From the cell containing the given text, extract its center point as (X, Y) coordinate. 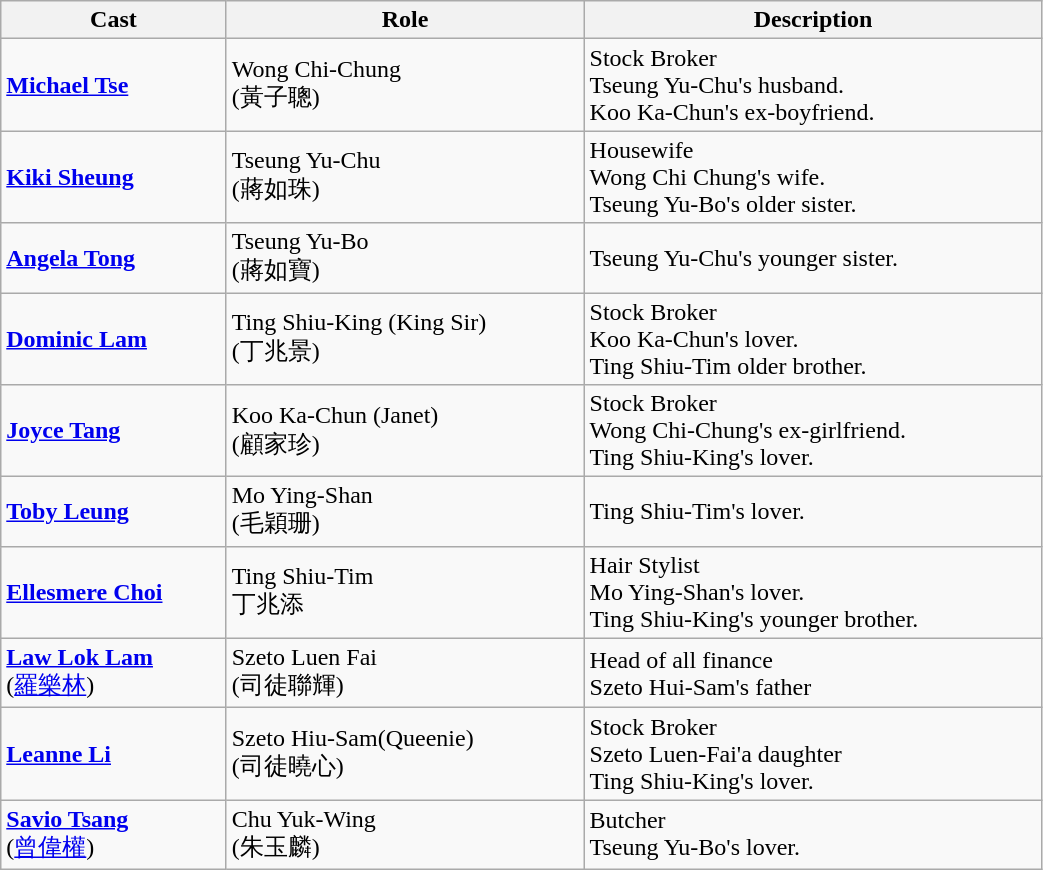
Szeto Hiu-Sam(Queenie) (司徒曉心) (405, 754)
Stock Broker Szeto Luen-Fai'a daughter Ting Shiu-King's lover. (813, 754)
Chu Yuk-Wing (朱玉麟) (405, 835)
Tseung Yu-Chu (蔣如珠) (405, 177)
Dominic Lam (114, 338)
Savio Tsang(曾偉權) (114, 835)
Mo Ying-Shan (毛穎珊) (405, 512)
Housewife Wong Chi Chung's wife. Tseung Yu-Bo's older sister. (813, 177)
Tseung Yu-Chu's younger sister. (813, 258)
Butcher Tseung Yu-Bo's lover. (813, 835)
Wong Chi-Chung (黃子聰) (405, 85)
Ellesmere Choi (114, 592)
Michael Tse (114, 85)
Head of all finance Szeto Hui-Sam's father (813, 673)
Szeto Luen Fai (司徒聯輝) (405, 673)
Angela Tong (114, 258)
Cast (114, 20)
Stock Broker Koo Ka-Chun's lover. Ting Shiu-Tim older brother. (813, 338)
Koo Ka-Chun (Janet) (顧家珍) (405, 431)
Kiki Sheung (114, 177)
Hair Stylist Mo Ying-Shan's lover. Ting Shiu-King's younger brother. (813, 592)
Ting Shiu-Tim's lover. (813, 512)
Stock Broker Wong Chi-Chung's ex-girlfriend. Ting Shiu-King's lover. (813, 431)
Description (813, 20)
Tseung Yu-Bo (蔣如寶) (405, 258)
Toby Leung (114, 512)
Joyce Tang (114, 431)
Role (405, 20)
Ting Shiu-Tim 丁兆添 (405, 592)
Stock Broker Tseung Yu-Chu's husband. Koo Ka-Chun's ex-boyfriend. (813, 85)
Law Lok Lam(羅樂林) (114, 673)
Leanne Li (114, 754)
Ting Shiu-King (King Sir) (丁兆景) (405, 338)
